Return (X, Y) of the center of cell containing provided text 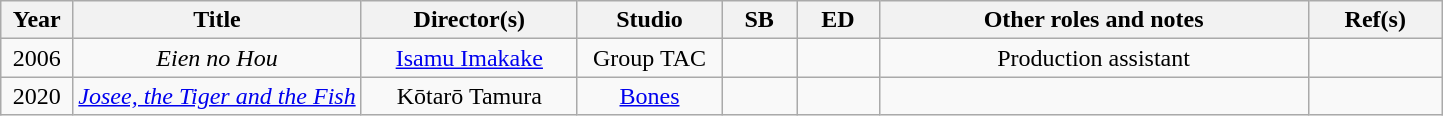
Eien no Hou (217, 58)
Title (217, 20)
Group TAC (649, 58)
Other roles and notes (1094, 20)
Ref(s) (1375, 20)
Year (37, 20)
Bones (649, 96)
SB (760, 20)
2020 (37, 96)
Studio (649, 20)
Isamu Imakake (469, 58)
ED (838, 20)
Production assistant (1094, 58)
Director(s) (469, 20)
Josee, the Tiger and the Fish (217, 96)
Kōtarō Tamura (469, 96)
2006 (37, 58)
